Scan for the cell matching the given text and deliver its (x, y) coordinate at center. 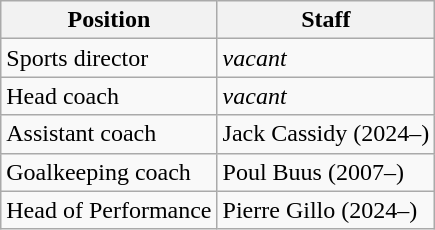
Pierre Gillo (2024–) (326, 210)
Goalkeeping coach (109, 172)
Jack Cassidy (2024–) (326, 134)
Poul Buus (2007–) (326, 172)
Staff (326, 20)
Head coach (109, 96)
Position (109, 20)
Head of Performance (109, 210)
Assistant coach (109, 134)
Sports director (109, 58)
